Return the [X, Y] coordinate for the center point of the cell that contains the specified text.  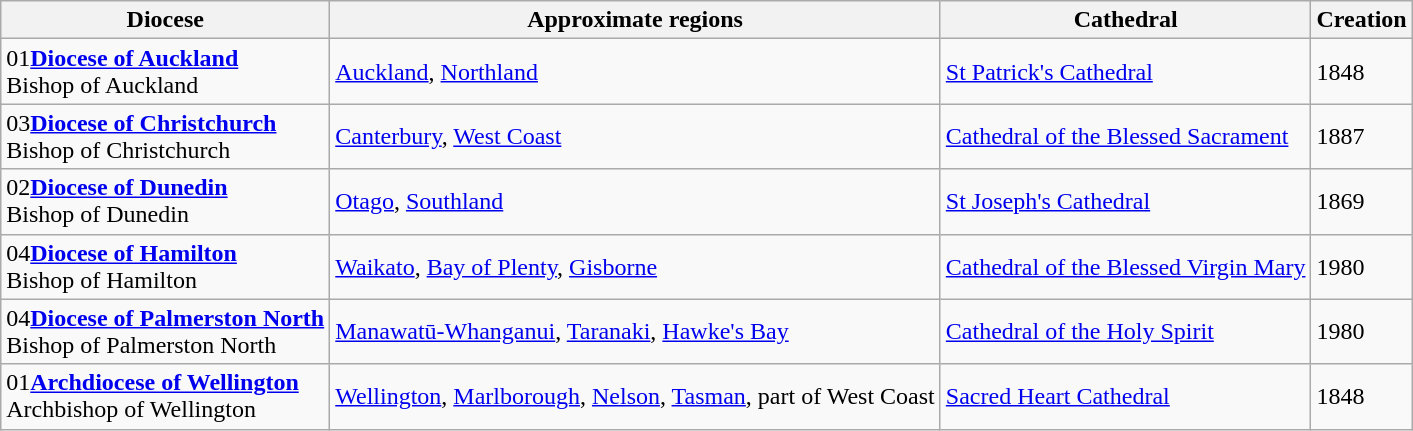
Canterbury, West Coast [636, 136]
01Diocese of Auckland Bishop of Auckland [166, 72]
Cathedral of the Blessed Virgin Mary [1126, 266]
Diocese [166, 20]
1887 [1362, 136]
St Patrick's Cathedral [1126, 72]
Wellington, Marlborough, Nelson, Tasman, part of West Coast [636, 396]
Waikato, Bay of Plenty, Gisborne [636, 266]
04Diocese of Palmerston North Bishop of Palmerston North [166, 332]
St Joseph's Cathedral [1126, 202]
1869 [1362, 202]
Cathedral of the Holy Spirit [1126, 332]
Approximate regions [636, 20]
Otago, Southland [636, 202]
Sacred Heart Cathedral [1126, 396]
Manawatū-Whanganui, Taranaki, Hawke's Bay [636, 332]
Cathedral of the Blessed Sacrament [1126, 136]
Creation [1362, 20]
01Archdiocese of Wellington Archbishop of Wellington [166, 396]
02Diocese of Dunedin Bishop of Dunedin [166, 202]
03Diocese of Christchurch Bishop of Christchurch [166, 136]
Auckland, Northland [636, 72]
04Diocese of Hamilton Bishop of Hamilton [166, 266]
Cathedral [1126, 20]
